Output the [x, y] coordinate of the center of the cell containing the given text.  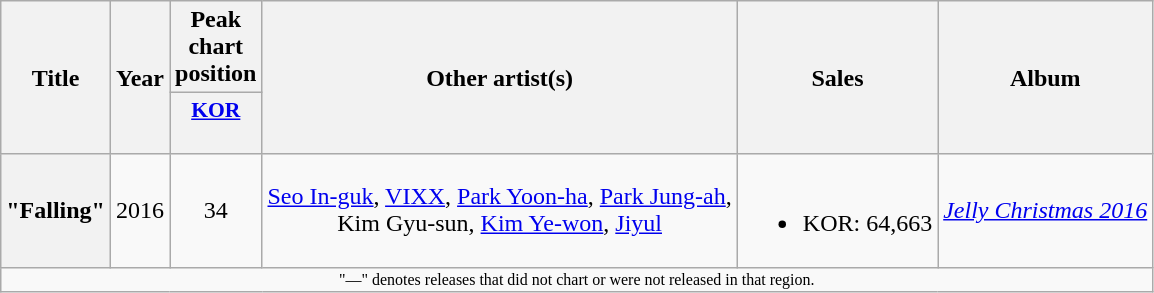
KOR [216, 124]
Peakchartposition [216, 47]
Other artist(s) [500, 78]
2016 [140, 210]
KOR: 64,663 [837, 210]
Jelly Christmas 2016 [1046, 210]
"Falling" [56, 210]
Album [1046, 78]
"—" denotes releases that did not chart or were not released in that region. [577, 279]
Title [56, 78]
Seo In-guk, VIXX, Park Yoon-ha, Park Jung-ah,Kim Gyu-sun, Kim Ye-won, Jiyul [500, 210]
Sales [837, 78]
Year [140, 78]
34 [216, 210]
